Find where the given text appears and provide that cell's center as (X, Y) coordinate. 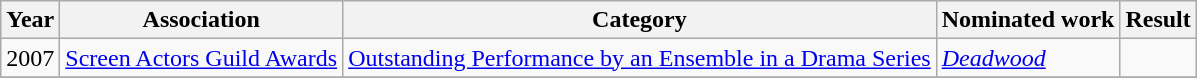
Association (202, 20)
2007 (30, 58)
Screen Actors Guild Awards (202, 58)
Deadwood (1028, 58)
Year (30, 20)
Outstanding Performance by an Ensemble in a Drama Series (640, 58)
Category (640, 20)
Nominated work (1028, 20)
Result (1158, 20)
